Scan for the cell matching the given text and deliver its [X, Y] coordinate at center. 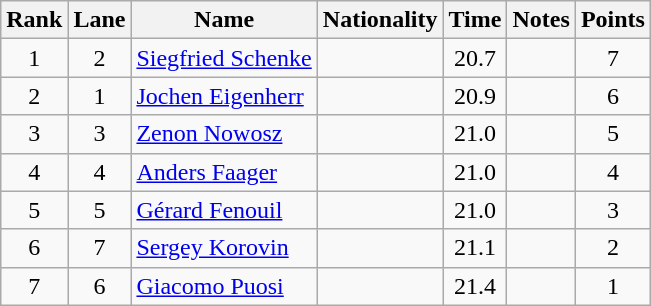
Lane [100, 20]
Points [612, 20]
Jochen Eigenherr [224, 96]
Gérard Fenouil [224, 210]
20.9 [475, 96]
Zenon Nowosz [224, 134]
Siegfried Schenke [224, 58]
Notes [541, 20]
20.7 [475, 58]
21.1 [475, 248]
Nationality [380, 20]
21.4 [475, 286]
Name [224, 20]
Rank [34, 20]
Time [475, 20]
Giacomo Puosi [224, 286]
Sergey Korovin [224, 248]
Anders Faager [224, 172]
